Provide the [x, y] coordinate of the cell's center where the given text is located.  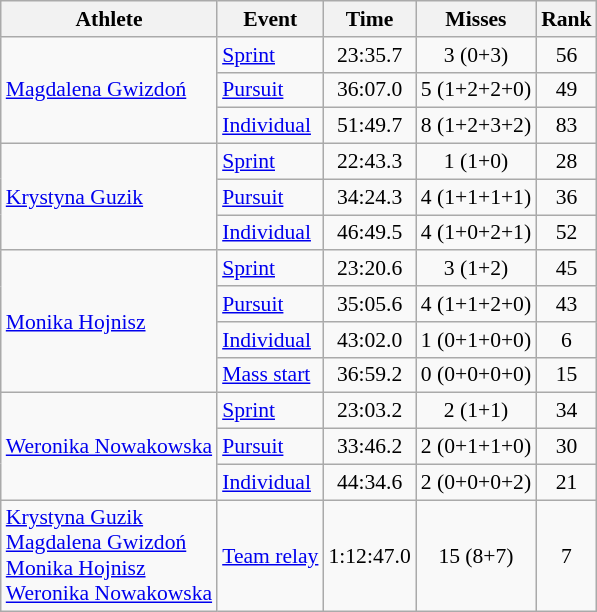
34 [566, 411]
28 [566, 162]
Event [270, 19]
3 (1+2) [476, 269]
1:12:47.0 [369, 556]
33:46.2 [369, 447]
Athlete [109, 19]
15 (8+7) [476, 556]
36:07.0 [369, 90]
34:24.3 [369, 197]
23:20.6 [369, 269]
7 [566, 556]
0 (0+0+0+0) [476, 375]
2 (1+1) [476, 411]
8 (1+2+3+2) [476, 126]
43 [566, 304]
23:03.2 [369, 411]
35:05.6 [369, 304]
43:02.0 [369, 340]
Weronika Nowakowska [109, 446]
5 (1+2+2+0) [476, 90]
2 (0+0+0+2) [476, 482]
2 (0+1+1+0) [476, 447]
30 [566, 447]
Team relay [270, 556]
Time [369, 19]
45 [566, 269]
51:49.7 [369, 126]
Krystyna Guzik [109, 198]
56 [566, 55]
1 (1+0) [476, 162]
Monika Hojnisz [109, 322]
4 (1+1+1+1) [476, 197]
4 (1+0+2+1) [476, 233]
Mass start [270, 375]
4 (1+1+2+0) [476, 304]
Misses [476, 19]
52 [566, 233]
36:59.2 [369, 375]
36 [566, 197]
Magdalena Gwizdoń [109, 90]
6 [566, 340]
21 [566, 482]
49 [566, 90]
44:34.6 [369, 482]
Rank [566, 19]
23:35.7 [369, 55]
Krystyna GuzikMagdalena GwizdońMonika HojniszWeronika Nowakowska [109, 556]
3 (0+3) [476, 55]
15 [566, 375]
83 [566, 126]
22:43.3 [369, 162]
1 (0+1+0+0) [476, 340]
46:49.5 [369, 233]
